Return [X, Y] of the center of cell containing provided text 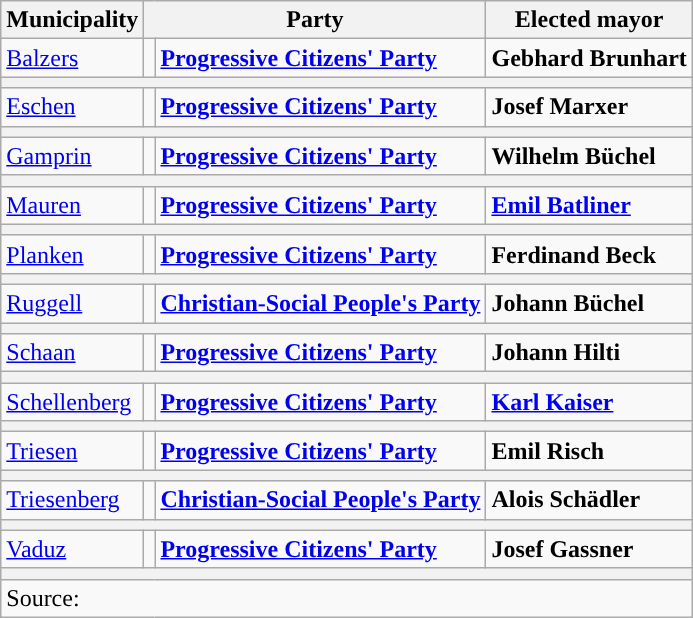
Ferdinand Beck [589, 254]
Johann Büchel [589, 303]
Source: [347, 598]
Party [315, 20]
Josef Gassner [589, 549]
Balzers [72, 58]
Vaduz [72, 549]
Gebhard Brunhart [589, 58]
Mauren [72, 205]
Karl Kaiser [589, 402]
Planken [72, 254]
Emil Risch [589, 451]
Schaan [72, 353]
Ruggell [72, 303]
Triesenberg [72, 500]
Schellenberg [72, 402]
Emil Batliner [589, 205]
Municipality [72, 20]
Josef Marxer [589, 107]
Gamprin [72, 156]
Johann Hilti [589, 353]
Alois Schädler [589, 500]
Elected mayor [589, 20]
Eschen [72, 107]
Triesen [72, 451]
Wilhelm Büchel [589, 156]
